Pinpoint the cell where the given text exists, returning its [x, y] midpoint coordinate. 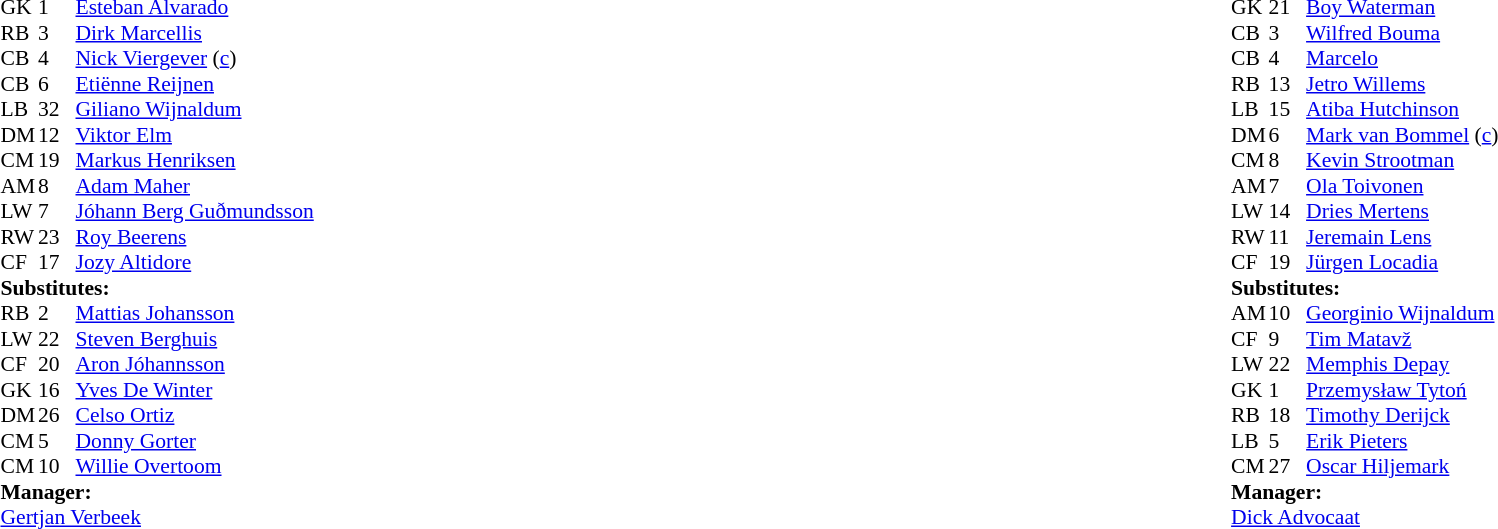
Jozy Altidore [195, 263]
Roy Beerens [195, 237]
Adam Maher [195, 186]
Wilfred Bouma [1402, 33]
Georginio Wijnaldum [1402, 313]
Kevin Strootman [1402, 161]
Atiba Hutchinson [1402, 109]
Marcelo [1402, 59]
26 [57, 415]
Nick Viergever (c) [195, 59]
Mattias Johansson [195, 313]
15 [1288, 109]
14 [1288, 211]
Memphis Depay [1402, 365]
Jóhann Berg Guðmundsson [195, 211]
12 [57, 135]
Willie Overtoom [195, 467]
16 [57, 390]
Viktor Elm [195, 135]
Jürgen Locadia [1402, 263]
Erik Pieters [1402, 441]
Steven Berghuis [195, 339]
Oscar Hiljemark [1402, 467]
Ola Toivonen [1402, 186]
Jeremain Lens [1402, 237]
13 [1288, 84]
27 [1288, 467]
Etiënne Reijnen [195, 84]
2 [57, 313]
Aron Jóhannsson [195, 365]
23 [57, 237]
Mark van Bommel (c) [1402, 135]
Jetro Willems [1402, 84]
1 [1288, 390]
Yves De Winter [195, 390]
Tim Matavž [1402, 339]
Dries Mertens [1402, 211]
Przemysław Tytoń [1402, 390]
Giliano Wijnaldum [195, 109]
20 [57, 365]
18 [1288, 415]
17 [57, 263]
Donny Gorter [195, 441]
11 [1288, 237]
Markus Henriksen [195, 161]
Timothy Derijck [1402, 415]
Dirk Marcellis [195, 33]
9 [1288, 339]
32 [57, 109]
Celso Ortiz [195, 415]
